Identify which cell holds the provided text, then report its [X, Y] central coordinate. 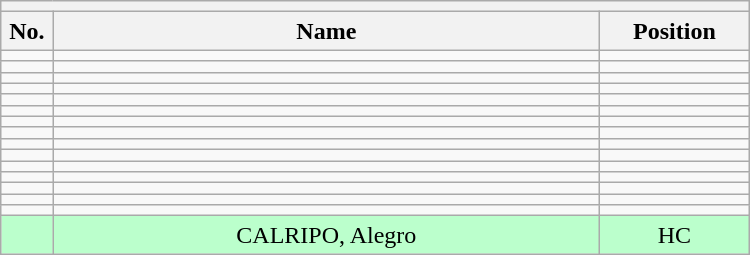
HC [675, 235]
CALRIPO, Alegro [326, 235]
No. [27, 31]
Position [675, 31]
Name [326, 31]
